Pinpoint the cell where the given text exists, returning its [X, Y] midpoint coordinate. 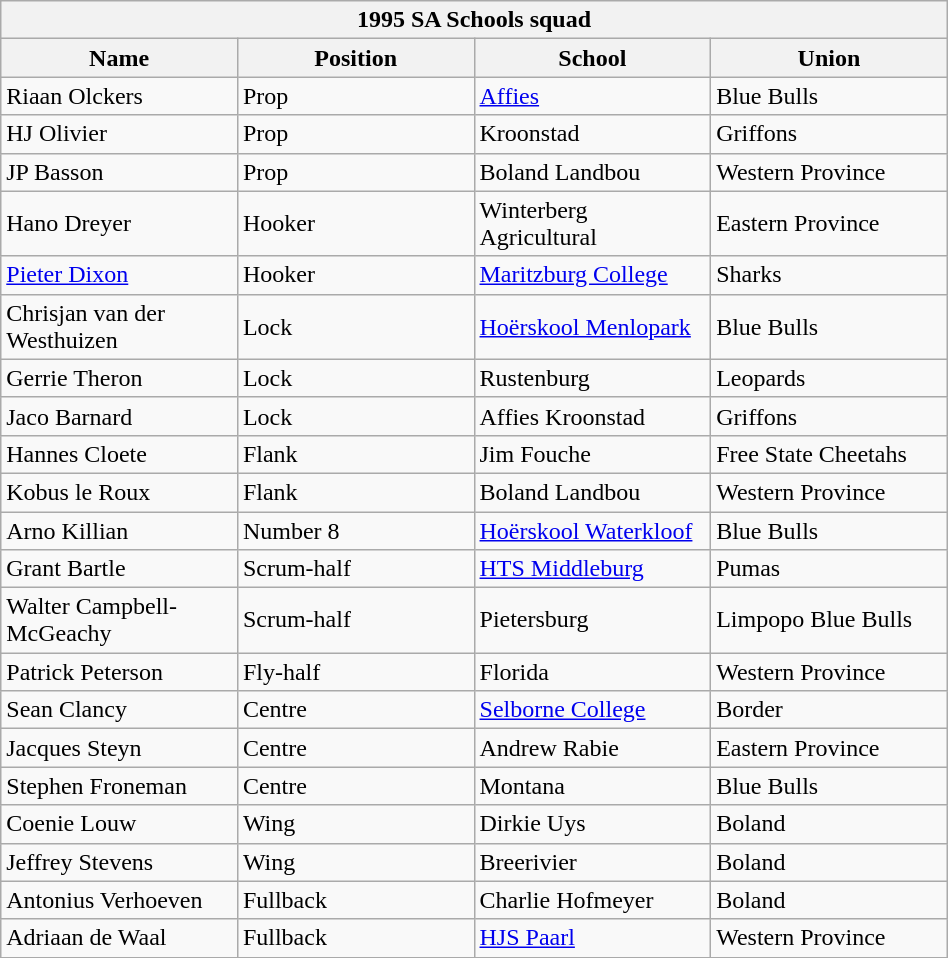
Affies Kroonstad [592, 416]
Number 8 [356, 531]
Jim Fouche [592, 454]
Leopards [830, 378]
Hoërskool Menlopark [592, 326]
HJ Olivier [120, 134]
JP Basson [120, 172]
Selborne College [592, 710]
Patrick Peterson [120, 672]
HJS Paarl [592, 938]
Free State Cheetahs [830, 454]
Pietersburg [592, 620]
Grant Bartle [120, 569]
Pieter Dixon [120, 275]
Gerrie Theron [120, 378]
Name [120, 58]
Walter Campbell-McGeachy [120, 620]
Breerivier [592, 862]
Jacques Steyn [120, 748]
Florida [592, 672]
Charlie Hofmeyer [592, 900]
Montana [592, 786]
Border [830, 710]
Winterberg Agricultural [592, 224]
Maritzburg College [592, 275]
Andrew Rabie [592, 748]
Hannes Cloete [120, 454]
Position [356, 58]
Sharks [830, 275]
1995 SA Schools squad [474, 20]
Rustenburg [592, 378]
Arno Killian [120, 531]
Antonius Verhoeven [120, 900]
Limpopo Blue Bulls [830, 620]
Kobus le Roux [120, 492]
Chrisjan van der Westhuizen [120, 326]
Fly-half [356, 672]
Hoërskool Waterkloof [592, 531]
Pumas [830, 569]
Union [830, 58]
Kroonstad [592, 134]
Affies [592, 96]
HTS Middleburg [592, 569]
Riaan Olckers [120, 96]
Hano Dreyer [120, 224]
Dirkie Uys [592, 824]
Coenie Louw [120, 824]
Stephen Froneman [120, 786]
Sean Clancy [120, 710]
Jaco Barnard [120, 416]
Adriaan de Waal [120, 938]
Jeffrey Stevens [120, 862]
School [592, 58]
